From the cell containing the given text, extract its center point as (x, y) coordinate. 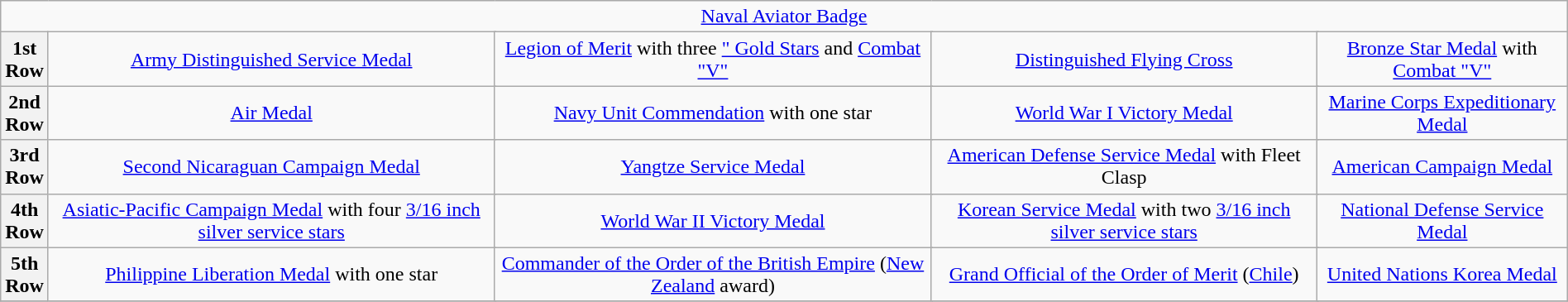
Philippine Liberation Medal with one star (271, 275)
1stRow (25, 60)
Bronze Star Medal with Combat "V" (1442, 60)
Navy Unit Commendation with one star (713, 113)
American Campaign Medal (1442, 167)
American Defense Service Medal with Fleet Clasp (1124, 167)
3rdRow (25, 167)
4thRow (25, 220)
Distinguished Flying Cross (1124, 60)
Army Distinguished Service Medal (271, 60)
Naval Aviator Badge (784, 17)
United Nations Korea Medal (1442, 275)
Grand Official of the Order of Merit (Chile) (1124, 275)
World War II Victory Medal (713, 220)
Commander of the Order of the British Empire (New Zealand award) (713, 275)
Marine Corps Expeditionary Medal (1442, 113)
Korean Service Medal with two 3/16 inch silver service stars (1124, 220)
National Defense Service Medal (1442, 220)
Asiatic-Pacific Campaign Medal with four 3/16 inch silver service stars (271, 220)
Legion of Merit with three " Gold Stars and Combat "V" (713, 60)
5thRow (25, 275)
Yangtze Service Medal (713, 167)
Second Nicaraguan Campaign Medal (271, 167)
World War I Victory Medal (1124, 113)
2ndRow (25, 113)
Air Medal (271, 113)
